Capture the cell that displays the provided text and extract its (x, y) central coordinate. 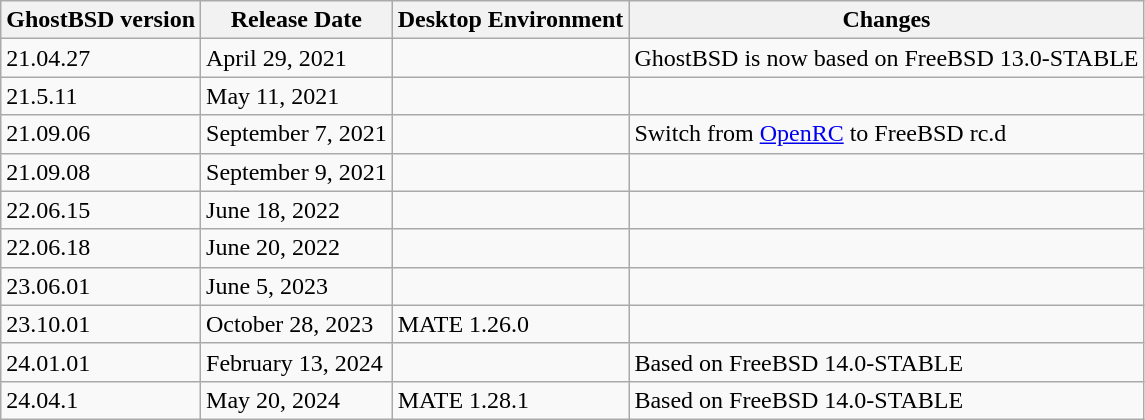
May 11, 2021 (297, 96)
22.06.15 (101, 210)
MATE 1.26.0 (510, 324)
21.04.27 (101, 58)
22.06.18 (101, 248)
23.10.01 (101, 324)
April 29, 2021 (297, 58)
GhostBSD is now based on FreeBSD 13.0-STABLE (886, 58)
September 9, 2021 (297, 172)
MATE 1.28.1 (510, 400)
September 7, 2021 (297, 134)
June 18, 2022 (297, 210)
24.01.01 (101, 362)
21.09.08 (101, 172)
Desktop Environment (510, 20)
Release Date (297, 20)
21.5.11 (101, 96)
23.06.01 (101, 286)
Switch from OpenRC to FreeBSD rc.d (886, 134)
21.09.06 (101, 134)
June 5, 2023 (297, 286)
May 20, 2024 (297, 400)
February 13, 2024 (297, 362)
June 20, 2022 (297, 248)
24.04.1 (101, 400)
October 28, 2023 (297, 324)
Changes (886, 20)
GhostBSD version (101, 20)
